Pinpoint the cell where the given text exists, returning its [X, Y] midpoint coordinate. 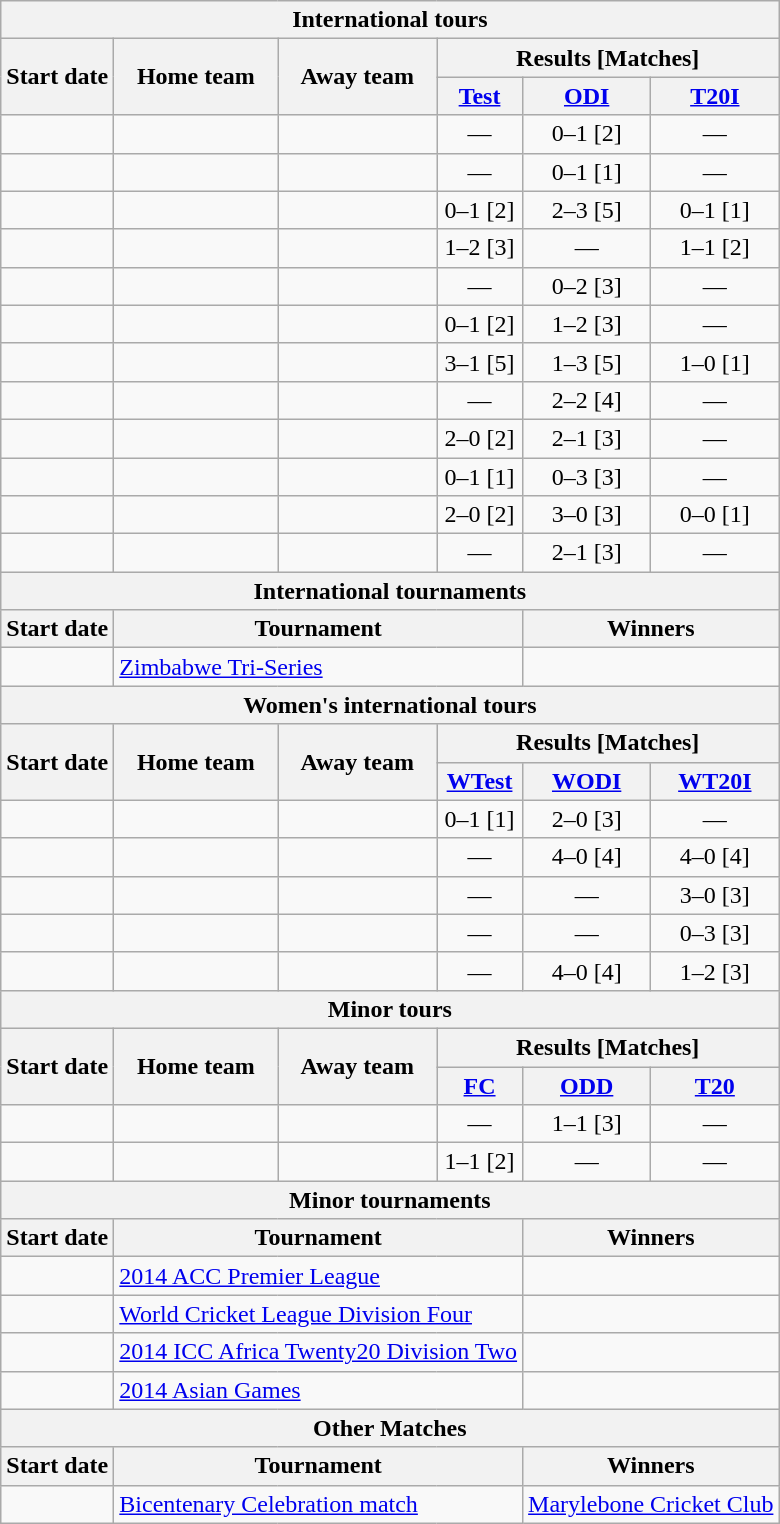
WODI [587, 781]
1–1 [3] [587, 1124]
ODD [587, 1085]
2–0 [3] [587, 819]
Bicentenary Celebration match [318, 1504]
0–2 [3] [587, 286]
Test [480, 96]
3–1 [5] [480, 362]
Minor tournaments [390, 1200]
ODI [587, 96]
2014 Asian Games [318, 1390]
1–0 [1] [715, 362]
2–3 [5] [587, 210]
T20I [715, 96]
WTest [480, 781]
Other Matches [390, 1428]
1–3 [5] [587, 362]
World Cricket League Division Four [318, 1314]
2–2 [4] [587, 400]
2014 ICC Africa Twenty20 Division Two [318, 1352]
International tours [390, 20]
Zimbabwe Tri-Series [318, 667]
0–0 [1] [715, 515]
Women's international tours [390, 705]
2014 ACC Premier League [318, 1276]
T20 [715, 1085]
Minor tours [390, 1009]
WT20I [715, 781]
International tournaments [390, 591]
FC [480, 1085]
Marylebone Cricket Club [651, 1504]
